Pinpoint the cell where the given text exists, returning its (X, Y) midpoint coordinate. 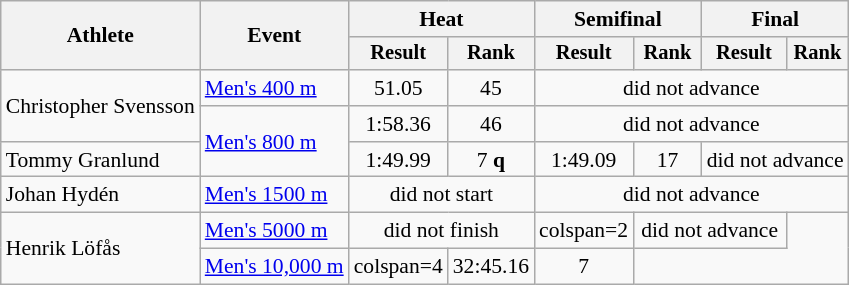
colspan=2 (584, 231)
Men's 400 m (274, 88)
Johan Hydén (100, 195)
1:58.36 (398, 124)
Men's 1500 m (274, 195)
Men's 800 m (274, 142)
Henrik Löfås (100, 248)
32:45.16 (491, 267)
Heat (442, 19)
Tommy Granlund (100, 160)
Final (776, 19)
17 (668, 160)
did not finish (442, 231)
Men's 10,000 m (274, 267)
Men's 5000 m (274, 231)
7 q (491, 160)
did not start (442, 195)
Christopher Svensson (100, 106)
Athlete (100, 36)
46 (491, 124)
colspan=4 (398, 267)
Semifinal (618, 19)
1:49.09 (584, 160)
51.05 (398, 88)
7 (584, 267)
45 (491, 88)
Event (274, 36)
1:49.99 (398, 160)
